Output the [X, Y] coordinate of the center of the cell containing the given text.  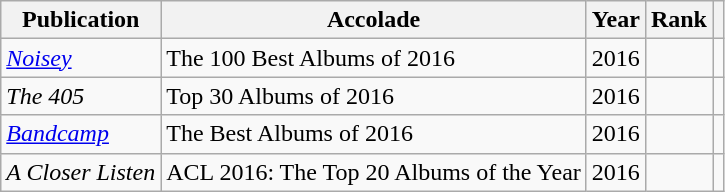
The 100 Best Albums of 2016 [374, 58]
Rank [678, 20]
ACL 2016: The Top 20 Albums of the Year [374, 172]
Accolade [374, 20]
Noisey [81, 58]
The 405 [81, 96]
Year [616, 20]
Top 30 Albums of 2016 [374, 96]
A Closer Listen [81, 172]
Bandcamp [81, 134]
The Best Albums of 2016 [374, 134]
Publication [81, 20]
